For the text-containing cell, return its midpoint in (x, y) coordinate format. 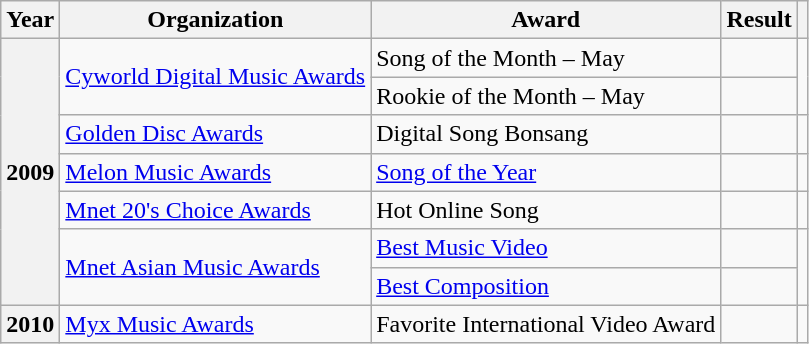
Result (759, 20)
Myx Music Awards (216, 324)
2010 (30, 324)
Award (546, 20)
Song of the Year (546, 172)
Rookie of the Month – May (546, 96)
Mnet 20's Choice Awards (216, 210)
Melon Music Awards (216, 172)
2009 (30, 172)
Hot Online Song (546, 210)
Cyworld Digital Music Awards (216, 77)
Golden Disc Awards (216, 134)
Favorite International Video Award (546, 324)
Organization (216, 20)
Best Music Video (546, 248)
Best Composition (546, 286)
Digital Song Bonsang (546, 134)
Year (30, 20)
Song of the Month – May (546, 58)
Mnet Asian Music Awards (216, 267)
